For the text-containing cell, return its midpoint in (x, y) coordinate format. 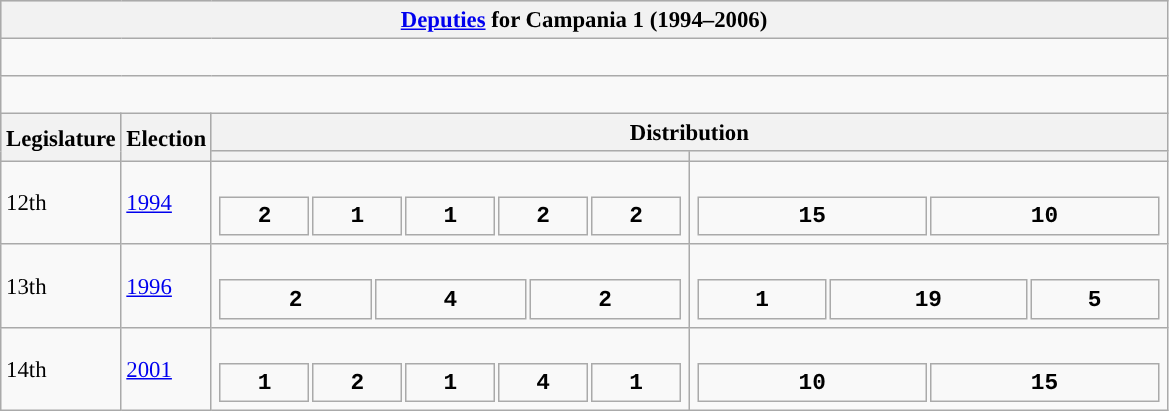
1 2 1 4 1 (450, 368)
2001 (166, 368)
Election (166, 138)
5 (1094, 300)
2 4 2 (450, 286)
19 (928, 300)
2 1 1 2 2 (450, 204)
10 15 (928, 368)
1996 (166, 286)
12th (61, 204)
14th (61, 368)
Distribution (689, 133)
1994 (166, 204)
Legislature (61, 138)
15 10 (928, 204)
Deputies for Campania 1 (1994–2006) (584, 20)
1 19 5 (928, 286)
13th (61, 286)
